Scan for the cell matching the given text and deliver its [X, Y] coordinate at center. 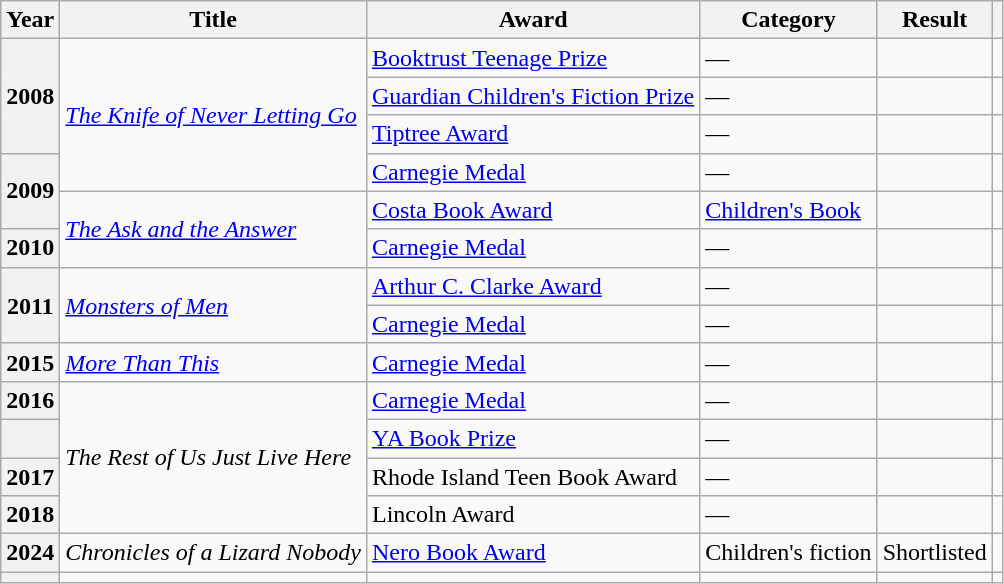
Category [788, 20]
2017 [30, 477]
2010 [30, 248]
Nero Book Award [532, 553]
Rhode Island Teen Book Award [532, 477]
Costa Book Award [532, 210]
Chronicles of a Lizard Nobody [214, 553]
2011 [30, 305]
Lincoln Award [532, 515]
Monsters of Men [214, 305]
The Ask and the Answer [214, 229]
YA Book Prize [532, 438]
2008 [30, 96]
2024 [30, 553]
2009 [30, 191]
Booktrust Teenage Prize [532, 58]
2015 [30, 362]
Shortlisted [934, 553]
Tiptree Award [532, 134]
Award [532, 20]
Title [214, 20]
Children's Book [788, 210]
The Knife of Never Letting Go [214, 115]
The Rest of Us Just Live Here [214, 457]
Arthur C. Clarke Award [532, 286]
Year [30, 20]
Guardian Children's Fiction Prize [532, 96]
Result [934, 20]
2018 [30, 515]
2016 [30, 400]
Children's fiction [788, 553]
More Than This [214, 362]
